Determine the (x, y) coordinate at the center of the cell enclosing the given text.  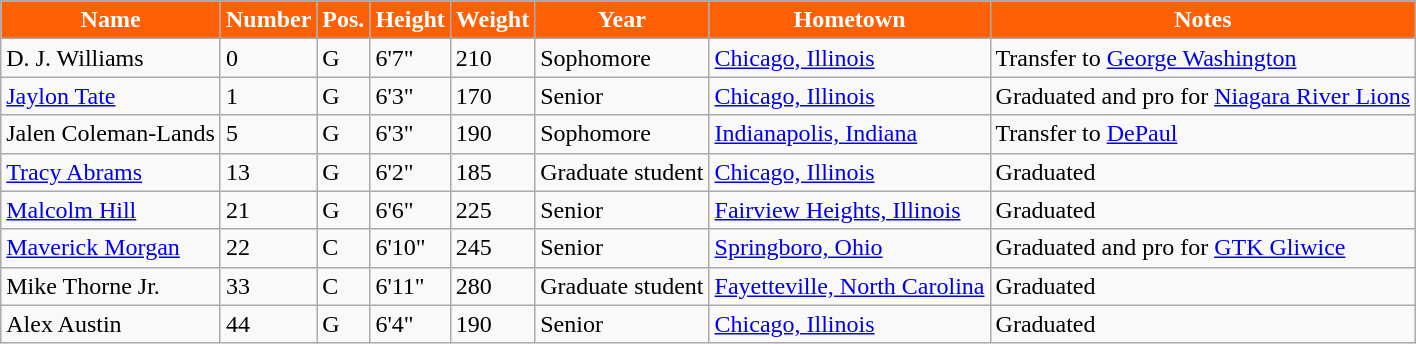
210 (492, 58)
Tracy Abrams (111, 172)
Jaylon Tate (111, 96)
D. J. Williams (111, 58)
Maverick Morgan (111, 248)
Height (410, 20)
225 (492, 210)
21 (268, 210)
Number (268, 20)
Fairview Heights, Illinois (850, 210)
13 (268, 172)
Weight (492, 20)
Springboro, Ohio (850, 248)
6'2" (410, 172)
170 (492, 96)
22 (268, 248)
245 (492, 248)
Pos. (344, 20)
Mike Thorne Jr. (111, 286)
Graduated and pro for Niagara River Lions (1203, 96)
6'4" (410, 324)
Alex Austin (111, 324)
6'6" (410, 210)
33 (268, 286)
185 (492, 172)
Transfer to DePaul (1203, 134)
6'7" (410, 58)
Indianapolis, Indiana (850, 134)
5 (268, 134)
Notes (1203, 20)
Fayetteville, North Carolina (850, 286)
Transfer to George Washington (1203, 58)
1 (268, 96)
Name (111, 20)
Jalen Coleman-Lands (111, 134)
Year (622, 20)
Hometown (850, 20)
Graduated and pro for GTK Gliwice (1203, 248)
280 (492, 286)
0 (268, 58)
Malcolm Hill (111, 210)
6'10" (410, 248)
44 (268, 324)
6'11" (410, 286)
